Capture the cell that displays the provided text and extract its (X, Y) central coordinate. 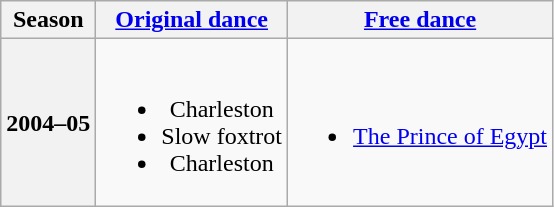
Season (48, 20)
Free dance (420, 20)
The Prince of Egypt (420, 122)
Original dance (192, 20)
CharlestonSlow foxtrotCharleston (192, 122)
2004–05 (48, 122)
